Determine the (x, y) coordinate at the center of the cell enclosing the given text.  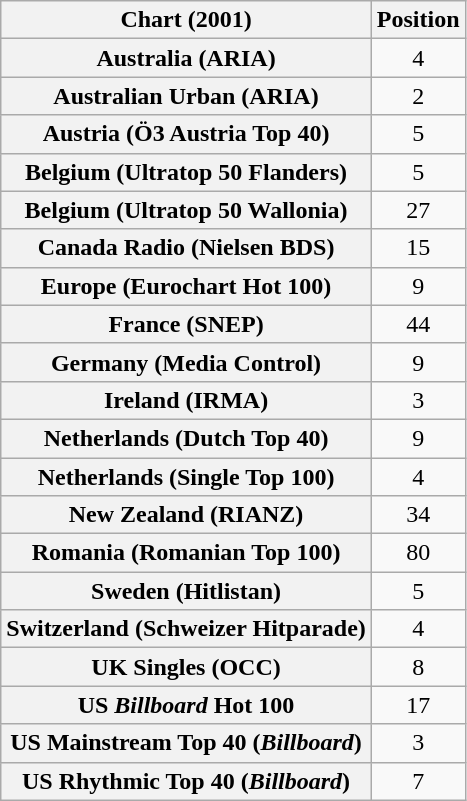
Canada Radio (Nielsen BDS) (186, 248)
Australia (ARIA) (186, 58)
44 (418, 324)
US Billboard Hot 100 (186, 705)
Sweden (Hitlistan) (186, 591)
US Rhythmic Top 40 (Billboard) (186, 781)
Europe (Eurochart Hot 100) (186, 286)
US Mainstream Top 40 (Billboard) (186, 743)
Germany (Media Control) (186, 362)
7 (418, 781)
34 (418, 515)
Romania (Romanian Top 100) (186, 553)
New Zealand (RIANZ) (186, 515)
Austria (Ö3 Austria Top 40) (186, 134)
Netherlands (Single Top 100) (186, 477)
2 (418, 96)
Position (418, 20)
Switzerland (Schweizer Hitparade) (186, 629)
17 (418, 705)
France (SNEP) (186, 324)
27 (418, 210)
UK Singles (OCC) (186, 667)
Belgium (Ultratop 50 Wallonia) (186, 210)
15 (418, 248)
Belgium (Ultratop 50 Flanders) (186, 172)
8 (418, 667)
Netherlands (Dutch Top 40) (186, 438)
Chart (2001) (186, 20)
Australian Urban (ARIA) (186, 96)
Ireland (IRMA) (186, 400)
80 (418, 553)
